Return the (X, Y) coordinate for the center point of the cell that contains the specified text.  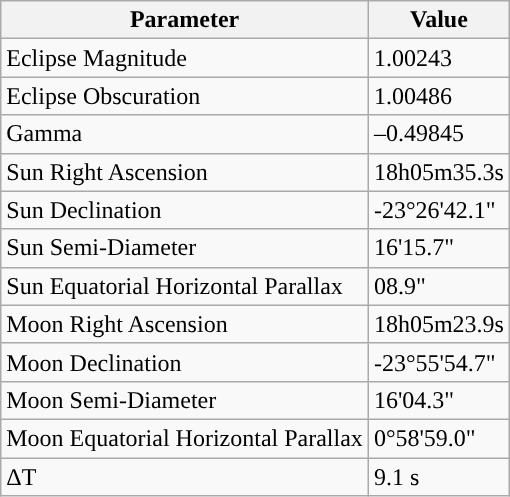
1.00486 (438, 96)
Sun Equatorial Horizontal Parallax (185, 286)
Moon Equatorial Horizontal Parallax (185, 438)
Sun Right Ascension (185, 172)
16'04.3" (438, 400)
Value (438, 20)
ΔT (185, 477)
18h05m23.9s (438, 324)
0°58'59.0" (438, 438)
-23°26'42.1" (438, 210)
9.1 s (438, 477)
16'15.7" (438, 248)
Eclipse Obscuration (185, 96)
–0.49845 (438, 134)
Sun Semi-Diameter (185, 248)
-23°55'54.7" (438, 362)
Parameter (185, 20)
08.9" (438, 286)
Gamma (185, 134)
Sun Declination (185, 210)
Moon Semi-Diameter (185, 400)
Moon Declination (185, 362)
Moon Right Ascension (185, 324)
18h05m35.3s (438, 172)
Eclipse Magnitude (185, 58)
1.00243 (438, 58)
